Locate the cell with the specified text and output its [X, Y] center coordinate. 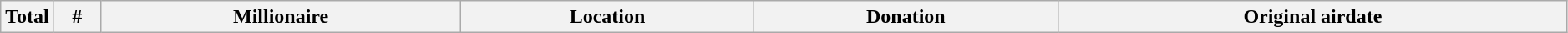
Donation [906, 17]
# [77, 17]
Millionaire [281, 17]
Total [28, 17]
Original airdate [1312, 17]
Location [607, 17]
